Capture the cell that displays the provided text and extract its [X, Y] central coordinate. 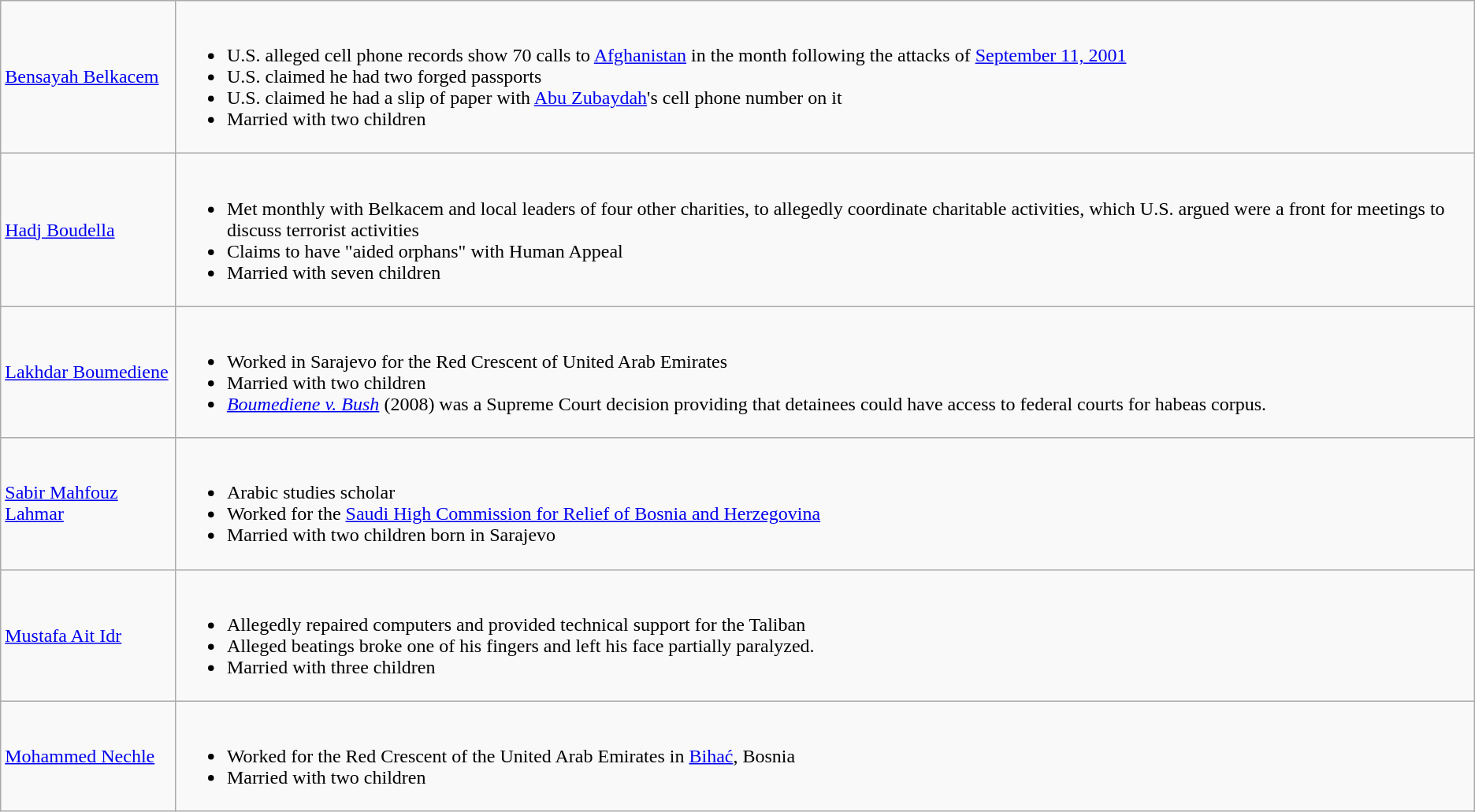
Worked for the Red Crescent of the United Arab Emirates in Bihać, BosniaMarried with two children [824, 756]
Sabir Mahfouz Lahmar [88, 504]
Mohammed Nechle [88, 756]
Hadj Boudella [88, 230]
Arabic studies scholarWorked for the Saudi High Commission for Relief of Bosnia and HerzegovinaMarried with two children born in Sarajevo [824, 504]
Mustafa Ait Idr [88, 635]
Lakhdar Boumediene [88, 372]
Bensayah Belkacem [88, 77]
